Return [x, y] of the center of cell containing provided text 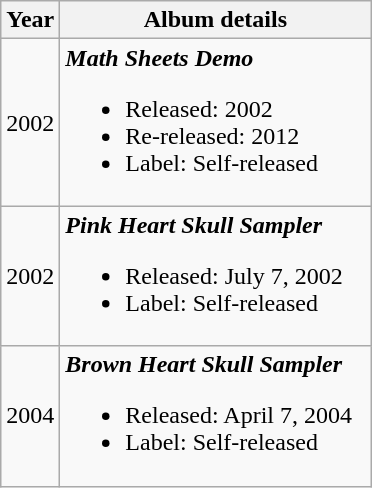
Brown Heart Skull SamplerReleased: April 7, 2004Label: Self-released [216, 416]
Album details [216, 20]
Math Sheets DemoReleased: 2002Re-released: 2012Label: Self-released [216, 122]
Year [30, 20]
Pink Heart Skull SamplerReleased: July 7, 2002Label: Self-released [216, 276]
2004 [30, 416]
